Detect which cell encompasses the target text, then output its [X, Y] center coordinate. 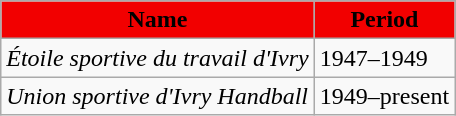
Name [158, 20]
Union sportive d'Ivry Handball [158, 96]
1949–present [384, 96]
1947–1949 [384, 58]
Period [384, 20]
Étoile sportive du travail d'Ivry [158, 58]
